Pinpoint the cell where the given text exists, returning its (x, y) midpoint coordinate. 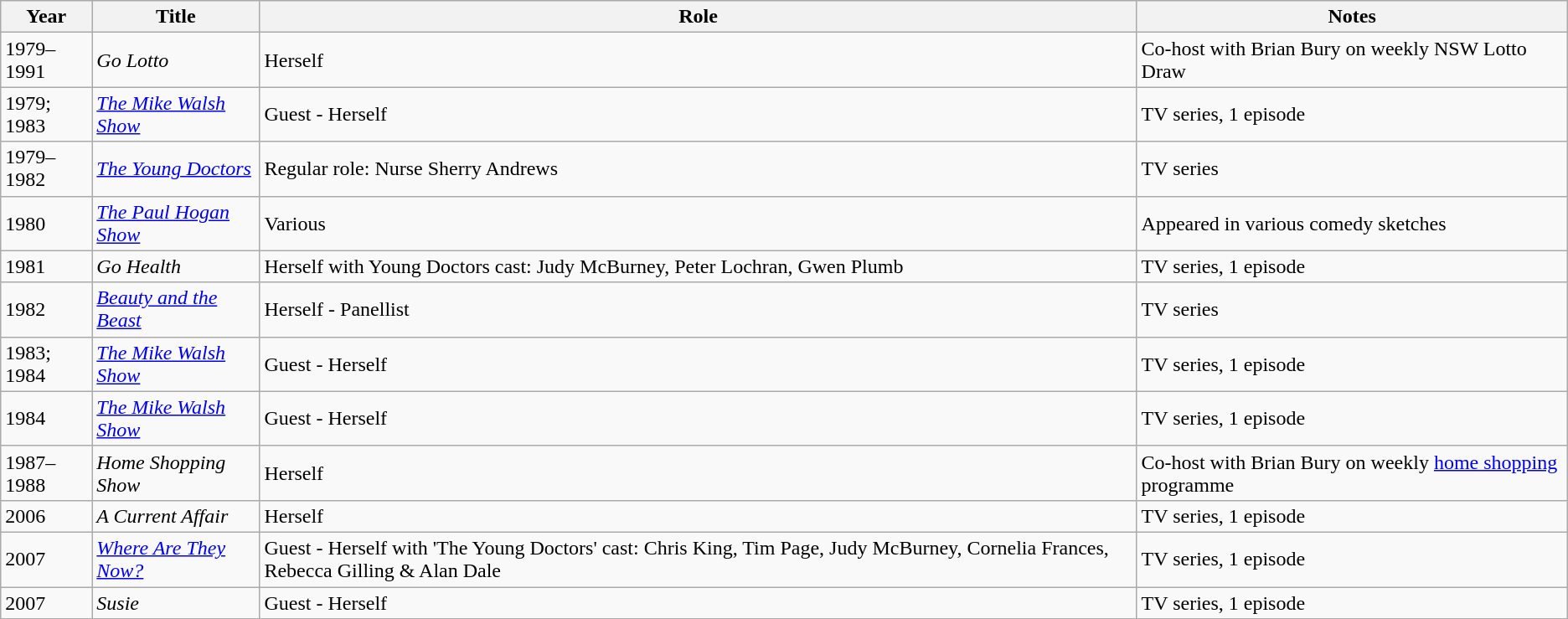
Go Lotto (176, 60)
1979; 1983 (47, 114)
Notes (1352, 17)
Co-host with Brian Bury on weekly NSW Lotto Draw (1352, 60)
1987–1988 (47, 472)
2006 (47, 516)
1979–1991 (47, 60)
1983; 1984 (47, 364)
1984 (47, 419)
1979–1982 (47, 169)
Various (699, 223)
Year (47, 17)
Regular role: Nurse Sherry Andrews (699, 169)
Herself - Panellist (699, 310)
Co-host with Brian Bury on weekly home shopping programme (1352, 472)
Appeared in various comedy sketches (1352, 223)
Susie (176, 602)
Go Health (176, 266)
Guest - Herself with 'The Young Doctors' cast: Chris King, Tim Page, Judy McBurney, Cornelia Frances, Rebecca Gilling & Alan Dale (699, 560)
1982 (47, 310)
Title (176, 17)
Where Are They Now? (176, 560)
The Young Doctors (176, 169)
The Paul Hogan Show (176, 223)
1980 (47, 223)
Role (699, 17)
1981 (47, 266)
Herself with Young Doctors cast: Judy McBurney, Peter Lochran, Gwen Plumb (699, 266)
A Current Affair (176, 516)
Beauty and the Beast (176, 310)
Home Shopping Show (176, 472)
